Return the (x, y) coordinate for the center point of the cell that contains the specified text.  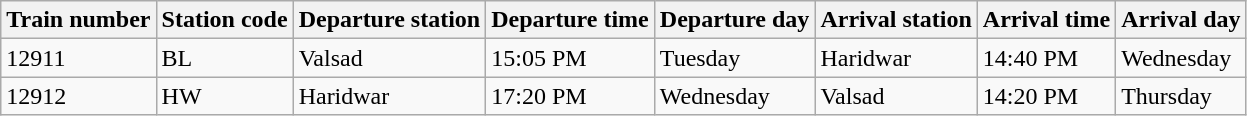
14:20 PM (1046, 96)
12911 (78, 58)
Train number (78, 20)
17:20 PM (570, 96)
14:40 PM (1046, 58)
Station code (224, 20)
Departure time (570, 20)
Arrival day (1181, 20)
Thursday (1181, 96)
BL (224, 58)
Tuesday (734, 58)
HW (224, 96)
12912 (78, 96)
Departure day (734, 20)
Arrival station (896, 20)
15:05 PM (570, 58)
Arrival time (1046, 20)
Departure station (390, 20)
